Locate the cell with the specified text and output its [x, y] center coordinate. 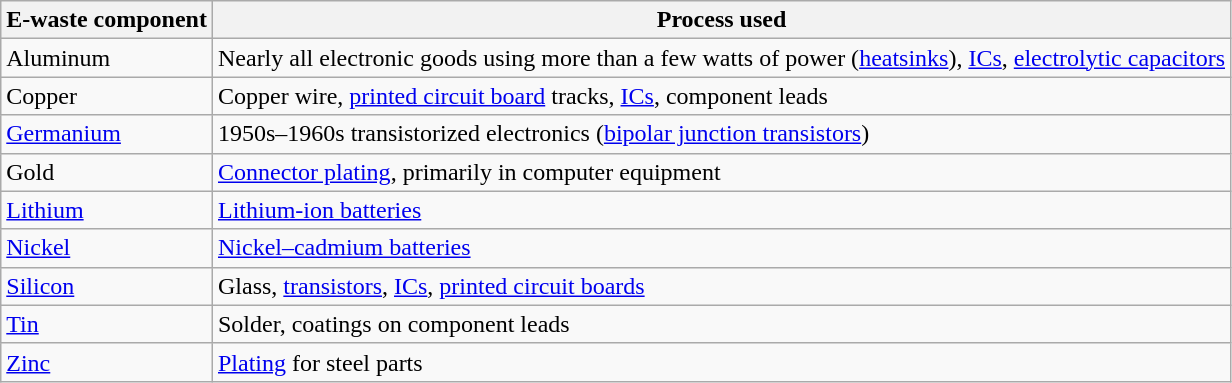
Lithium-ion batteries [721, 210]
Lithium [107, 210]
Copper [107, 96]
Silicon [107, 286]
Plating for steel parts [721, 362]
Process used [721, 20]
Solder, coatings on component leads [721, 324]
Germanium [107, 134]
Zinc [107, 362]
1950s–1960s transistorized electronics (bipolar junction transistors) [721, 134]
Aluminum [107, 58]
Nickel [107, 248]
Gold [107, 172]
Copper wire, printed circuit board tracks, ICs, component leads [721, 96]
E-waste component [107, 20]
Glass, transistors, ICs, printed circuit boards [721, 286]
Connector plating, primarily in computer equipment [721, 172]
Nearly all electronic goods using more than a few watts of power (heatsinks), ICs, electrolytic capacitors [721, 58]
Tin [107, 324]
Nickel–cadmium batteries [721, 248]
